Locate the cell with the specified text and output its [X, Y] center coordinate. 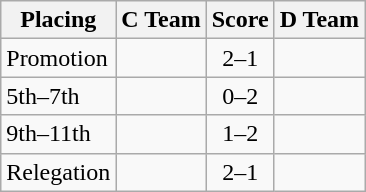
C Team [161, 20]
Placing [58, 20]
9th–11th [58, 134]
1–2 [240, 134]
Relegation [58, 172]
Score [240, 20]
Promotion [58, 58]
5th–7th [58, 96]
0–2 [240, 96]
D Team [319, 20]
